From the cell containing the given text, extract its center point as (X, Y) coordinate. 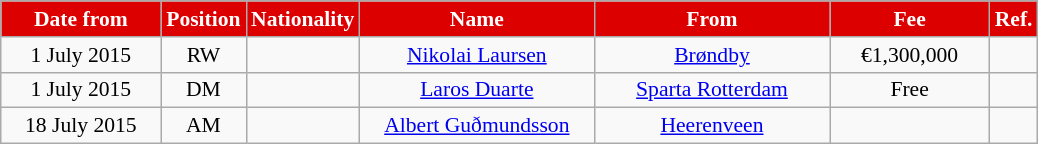
Free (910, 90)
Name (476, 19)
Sparta Rotterdam (712, 90)
AM (204, 126)
Albert Guðmundsson (476, 126)
Date from (81, 19)
From (712, 19)
Ref. (1014, 19)
Nikolai Laursen (476, 55)
Position (204, 19)
Brøndby (712, 55)
18 July 2015 (81, 126)
DM (204, 90)
Laros Duarte (476, 90)
Heerenveen (712, 126)
RW (204, 55)
€1,300,000 (910, 55)
Nationality (302, 19)
Fee (910, 19)
